Output the [X, Y] coordinate of the center of the cell containing the given text.  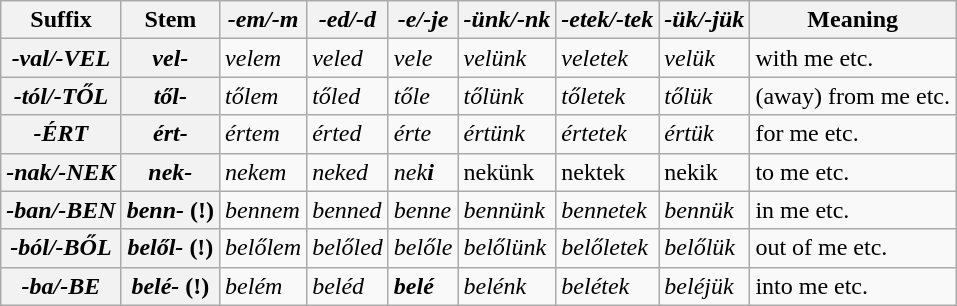
neked [348, 172]
veletek [608, 58]
bennem [264, 210]
neki [423, 172]
-ból/-BŐL [61, 248]
-e/-je [423, 20]
bennük [704, 210]
-nak/-NEK [61, 172]
belé [423, 286]
tőle [423, 96]
out of me etc. [853, 248]
értem [264, 134]
belé- (!) [170, 286]
belétek [608, 286]
bennünk [507, 210]
vel- [170, 58]
-tól/-TŐL [61, 96]
értetek [608, 134]
into me etc. [853, 286]
velük [704, 58]
belőlem [264, 248]
nekem [264, 172]
in me etc. [853, 210]
-ÉRT [61, 134]
nekünk [507, 172]
vele [423, 58]
tőlem [264, 96]
for me etc. [853, 134]
belőle [423, 248]
-em/-m [264, 20]
értünk [507, 134]
érte [423, 134]
-ük/-jük [704, 20]
velünk [507, 58]
benn- (!) [170, 210]
beléd [348, 286]
to me etc. [853, 172]
-ba/-BE [61, 286]
tőled [348, 96]
ért- [170, 134]
benned [348, 210]
tőletek [608, 96]
belől- (!) [170, 248]
belőled [348, 248]
Suffix [61, 20]
belénk [507, 286]
-etek/-tek [608, 20]
től- [170, 96]
nektek [608, 172]
belőlünk [507, 248]
nek- [170, 172]
belőlük [704, 248]
bennetek [608, 210]
érted [348, 134]
tőlük [704, 96]
nekik [704, 172]
belém [264, 286]
benne [423, 210]
Stem [170, 20]
-ban/-BEN [61, 210]
veled [348, 58]
velem [264, 58]
belőletek [608, 248]
tőlünk [507, 96]
-val/-VEL [61, 58]
beléjük [704, 286]
értük [704, 134]
with me etc. [853, 58]
(away) from me etc. [853, 96]
-ed/-d [348, 20]
Meaning [853, 20]
-ünk/-nk [507, 20]
